Scan for the cell matching the given text and deliver its (x, y) coordinate at center. 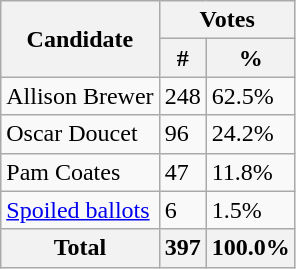
47 (182, 172)
397 (182, 248)
100.0% (250, 248)
Candidate (80, 39)
Total (80, 248)
96 (182, 134)
% (250, 58)
24.2% (250, 134)
248 (182, 96)
# (182, 58)
Oscar Doucet (80, 134)
Pam Coates (80, 172)
Votes (227, 20)
Allison Brewer (80, 96)
11.8% (250, 172)
Spoiled ballots (80, 210)
1.5% (250, 210)
6 (182, 210)
62.5% (250, 96)
